Find where the given text appears and provide that cell's center as (x, y) coordinate. 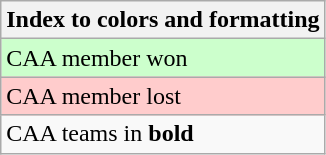
CAA teams in bold (163, 134)
Index to colors and formatting (163, 20)
CAA member lost (163, 96)
CAA member won (163, 58)
